Scan for the cell matching the given text and deliver its [x, y] coordinate at center. 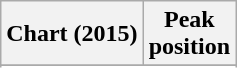
Peakposition [189, 34]
Chart (2015) [72, 34]
